Extract the (x, y) coordinate from the center of the cell holding the provided text.  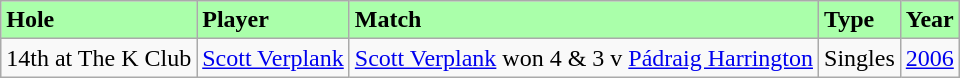
Match (584, 20)
Scott Verplank won 4 & 3 v Pádraig Harrington (584, 58)
2006 (930, 58)
Type (860, 20)
Scott Verplank (274, 58)
14th at The K Club (99, 58)
Year (930, 20)
Hole (99, 20)
Singles (860, 58)
Player (274, 20)
